Identify which cell holds the provided text, then report its [x, y] central coordinate. 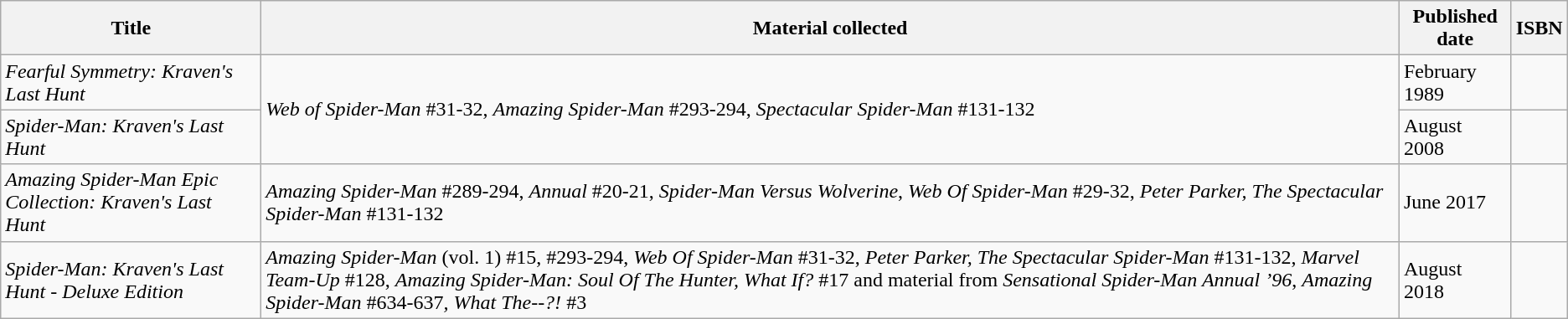
Spider-Man: Kraven's Last Hunt - Deluxe Edition [131, 280]
February 1989 [1455, 82]
Amazing Spider-Man #289-294, Annual #20-21, Spider-Man Versus Wolverine, Web Of Spider-Man #29-32, Peter Parker, The Spectacular Spider-Man #131-132 [831, 203]
ISBN [1540, 28]
Title [131, 28]
June 2017 [1455, 203]
August 2008 [1455, 137]
Published date [1455, 28]
Material collected [831, 28]
Spider-Man: Kraven's Last Hunt [131, 137]
Amazing Spider-Man Epic Collection: Kraven's Last Hunt [131, 203]
August 2018 [1455, 280]
Web of Spider-Man #31-32, Amazing Spider-Man #293-294, Spectacular Spider-Man #131-132 [831, 110]
Fearful Symmetry: Kraven's Last Hunt [131, 82]
